Scan for the cell matching the given text and deliver its (x, y) coordinate at center. 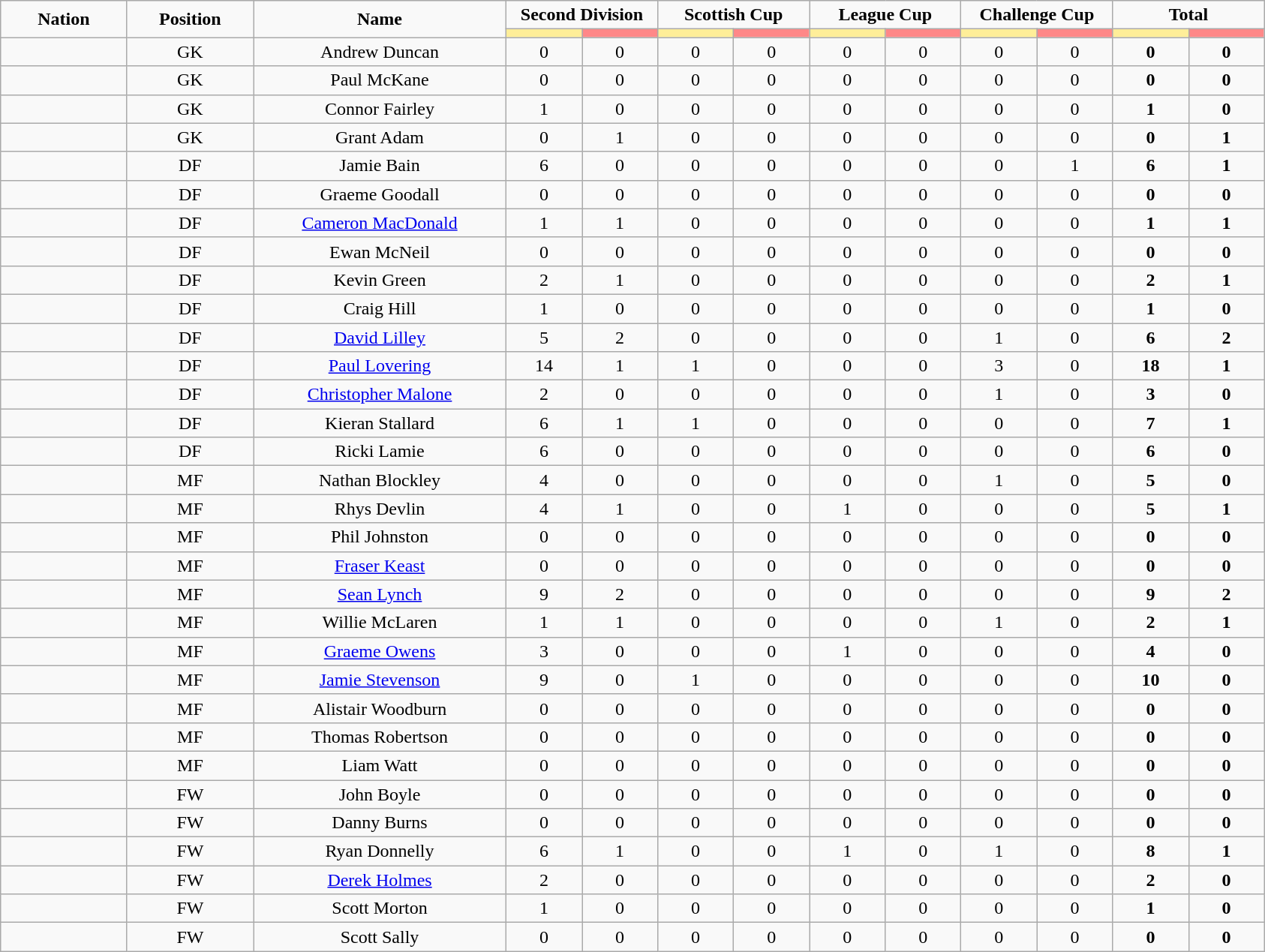
8 (1151, 851)
Paul McKane (380, 80)
Nathan Blockley (380, 480)
Jamie Bain (380, 166)
Ryan Donnelly (380, 851)
Christopher Malone (380, 395)
League Cup (885, 15)
Craig Hill (380, 308)
Grant Adam (380, 137)
Graeme Owens (380, 651)
Willie McLaren (380, 623)
7 (1151, 423)
Rhys Devlin (380, 509)
Paul Lovering (380, 366)
Total (1188, 15)
Connor Fairley (380, 109)
Scott Sally (380, 937)
Andrew Duncan (380, 52)
Scottish Cup (734, 15)
Nation (64, 20)
Cameron MacDonald (380, 223)
Derek Holmes (380, 880)
Sean Lynch (380, 594)
Scott Morton (380, 908)
Alistair Woodburn (380, 708)
Liam Watt (380, 765)
David Lilley (380, 337)
10 (1151, 680)
Phil Johnston (380, 537)
Ewan McNeil (380, 251)
Fraser Keast (380, 566)
John Boyle (380, 794)
Kieran Stallard (380, 423)
Kevin Green (380, 280)
Challenge Cup (1037, 15)
14 (543, 366)
Jamie Stevenson (380, 680)
Name (380, 20)
Danny Burns (380, 823)
Thomas Robertson (380, 737)
18 (1151, 366)
Ricki Lamie (380, 452)
Second Division (581, 15)
Graeme Goodall (380, 194)
Position (190, 20)
